Return the (x, y) coordinate for the center point of the cell that contains the specified text.  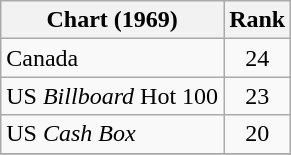
Canada (112, 58)
Rank (258, 20)
24 (258, 58)
Chart (1969) (112, 20)
US Billboard Hot 100 (112, 96)
US Cash Box (112, 134)
23 (258, 96)
20 (258, 134)
